Scan for the cell matching the given text and deliver its [x, y] coordinate at center. 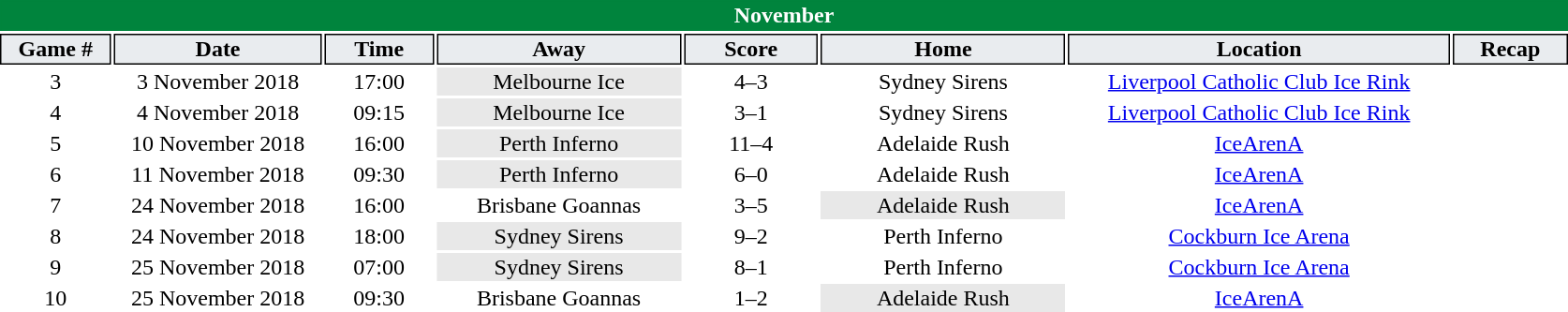
3 [56, 82]
17:00 [379, 82]
3 November 2018 [218, 82]
4 [56, 112]
5 [56, 143]
November [784, 15]
3–1 [751, 112]
8 [56, 236]
6–0 [751, 174]
8–1 [751, 267]
6 [56, 174]
11–4 [751, 143]
10 November 2018 [218, 143]
18:00 [379, 236]
Home [943, 49]
Date [218, 49]
9 [56, 267]
07:00 [379, 267]
9–2 [751, 236]
Score [751, 49]
Time [379, 49]
Recap [1510, 49]
4–3 [751, 82]
Location [1259, 49]
10 [56, 298]
3–5 [751, 205]
11 November 2018 [218, 174]
1–2 [751, 298]
Away [559, 49]
4 November 2018 [218, 112]
09:15 [379, 112]
7 [56, 205]
Game # [56, 49]
